Identify which cell holds the provided text, then report its (X, Y) central coordinate. 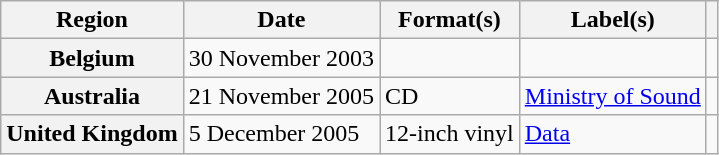
21 November 2005 (281, 96)
Label(s) (612, 20)
Australia (92, 96)
30 November 2003 (281, 58)
United Kingdom (92, 134)
12-inch vinyl (450, 134)
Data (612, 134)
Date (281, 20)
CD (450, 96)
Belgium (92, 58)
Region (92, 20)
Format(s) (450, 20)
5 December 2005 (281, 134)
Ministry of Sound (612, 96)
